Return (X, Y) of the center of cell containing provided text 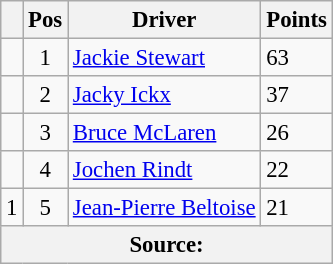
3 (46, 133)
5 (46, 208)
Jacky Ickx (164, 95)
37 (296, 95)
Jackie Stewart (164, 58)
Driver (164, 20)
Pos (46, 20)
4 (46, 170)
Bruce McLaren (164, 133)
63 (296, 58)
Jochen Rindt (164, 170)
Source: (167, 245)
21 (296, 208)
22 (296, 170)
2 (46, 95)
26 (296, 133)
Jean-Pierre Beltoise (164, 208)
Points (296, 20)
